Capture the cell that displays the provided text and extract its (X, Y) central coordinate. 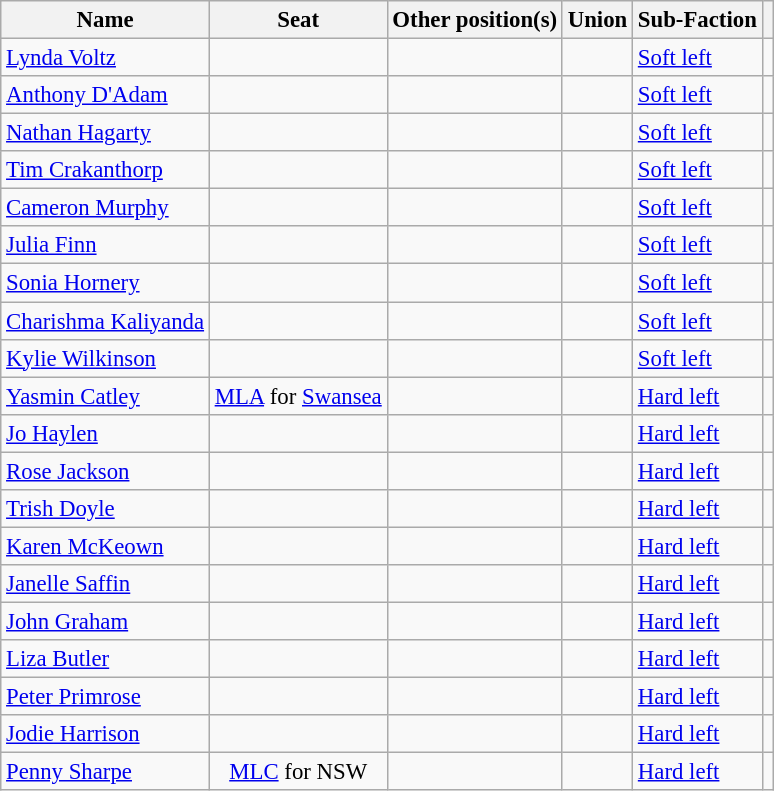
Jo Haylen (106, 433)
Rose Jackson (106, 471)
Karen McKeown (106, 546)
John Graham (106, 621)
Yasmin Catley (106, 396)
Lynda Voltz (106, 58)
Janelle Saffin (106, 584)
Jodie Harrison (106, 734)
Other position(s) (474, 20)
Julia Finn (106, 245)
Sonia Hornery (106, 283)
Liza Butler (106, 659)
MLC for NSW (298, 772)
Sub-Faction (698, 20)
Name (106, 20)
Seat (298, 20)
Nathan Hagarty (106, 133)
Peter Primrose (106, 697)
Trish Doyle (106, 509)
Cameron Murphy (106, 208)
MLA for Swansea (298, 396)
Anthony D'Adam (106, 95)
Charishma Kaliyanda (106, 321)
Tim Crakanthorp (106, 170)
Union (597, 20)
Penny Sharpe (106, 772)
Kylie Wilkinson (106, 358)
